Pinpoint the cell where the given text exists, returning its (x, y) midpoint coordinate. 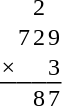
3 (54, 68)
9 (54, 37)
2 (40, 37)
× (8, 68)
7 (24, 37)
